Provide the [x, y] coordinate of the cell's center where the given text is located.  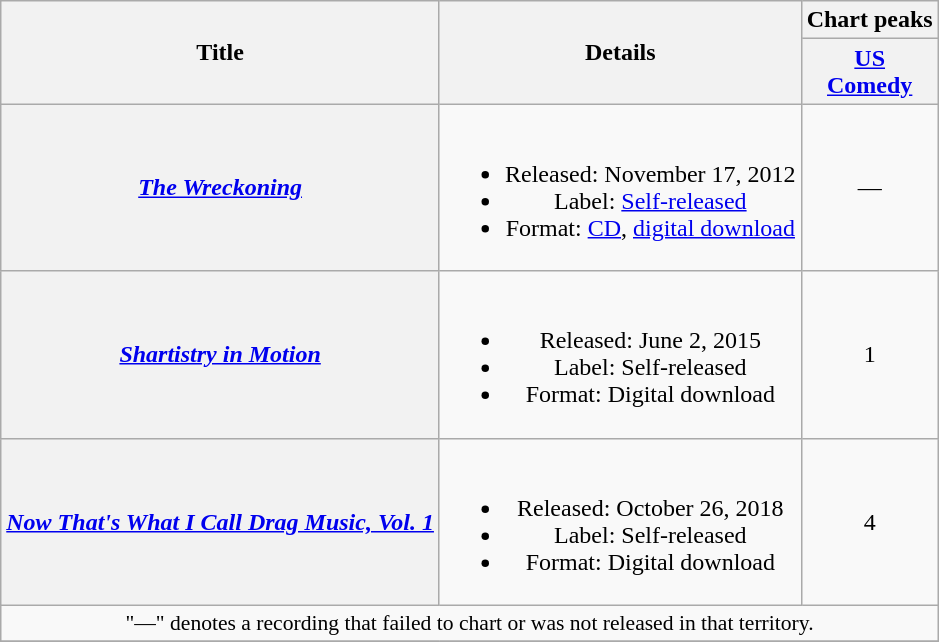
Now That's What I Call Drag Music, Vol. 1 [220, 522]
1 [870, 354]
"—" denotes a recording that failed to chart or was not released in that territory. [470, 623]
4 [870, 522]
Released: November 17, 2012Label: Self-releasedFormat: CD, digital download [620, 188]
Shartistry in Motion [220, 354]
The Wreckoning [220, 188]
Chart peaks [870, 20]
Released: June 2, 2015Label: Self-releasedFormat: Digital download [620, 354]
— [870, 188]
USComedy [870, 72]
Details [620, 52]
Released: October 26, 2018Label: Self-releasedFormat: Digital download [620, 522]
Title [220, 52]
